Locate the cell with the specified text and output its (x, y) center coordinate. 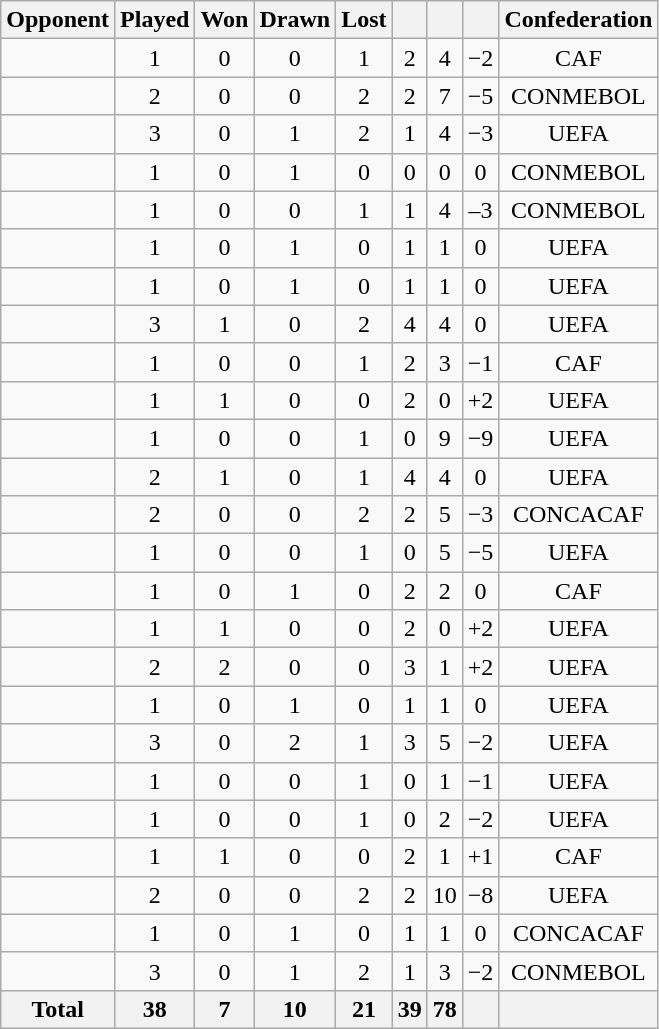
−9 (480, 438)
38 (155, 1009)
+1 (480, 857)
39 (410, 1009)
21 (364, 1009)
9 (444, 438)
Played (155, 20)
–3 (480, 210)
−8 (480, 895)
Opponent (58, 20)
Total (58, 1009)
Drawn (295, 20)
Lost (364, 20)
Won (224, 20)
78 (444, 1009)
Confederation (578, 20)
